Capture the cell that displays the provided text and extract its [x, y] central coordinate. 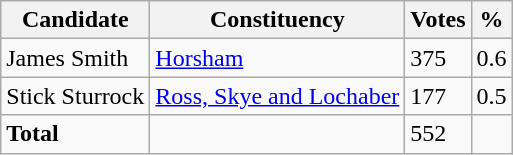
177 [438, 96]
552 [438, 134]
Constituency [278, 20]
0.5 [492, 96]
0.6 [492, 58]
Candidate [76, 20]
James Smith [76, 58]
Stick Sturrock [76, 96]
Horsham [278, 58]
% [492, 20]
Total [76, 134]
Votes [438, 20]
375 [438, 58]
Ross, Skye and Lochaber [278, 96]
